Detect which cell encompasses the target text, then output its [X, Y] center coordinate. 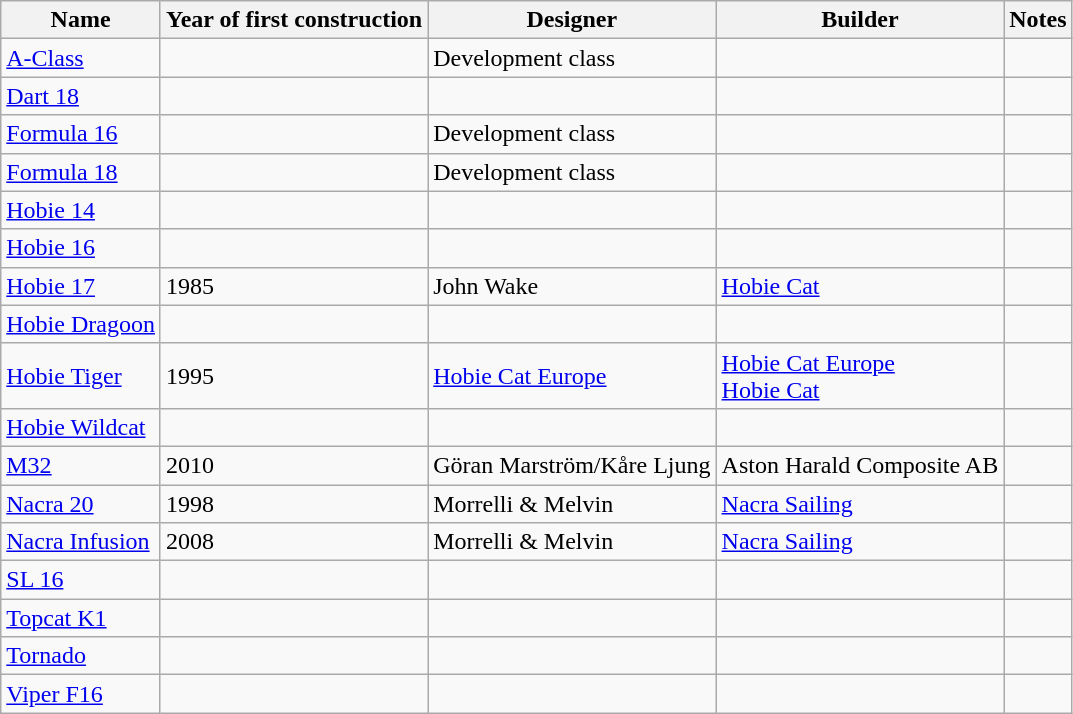
Formula 16 [81, 134]
1985 [294, 286]
Nacra Infusion [81, 542]
2008 [294, 542]
Hobie 17 [81, 286]
Formula 18 [81, 172]
Topcat K1 [81, 618]
Hobie Cat [860, 286]
Tornado [81, 656]
Dart 18 [81, 96]
Hobie Cat EuropeHobie Cat [860, 376]
SL 16 [81, 580]
John Wake [572, 286]
Hobie Dragoon [81, 324]
M32 [81, 465]
2010 [294, 465]
A-Class [81, 58]
Göran Marström/Kåre Ljung [572, 465]
1995 [294, 376]
1998 [294, 503]
Hobie 16 [81, 248]
Designer [572, 20]
Hobie Wildcat [81, 427]
Hobie 14 [81, 210]
Nacra 20 [81, 503]
Year of first construction [294, 20]
Notes [1038, 20]
Hobie Tiger [81, 376]
Hobie Cat Europe [572, 376]
Builder [860, 20]
Viper F16 [81, 694]
Aston Harald Composite AB [860, 465]
Name [81, 20]
